Capture the cell that displays the provided text and extract its [x, y] central coordinate. 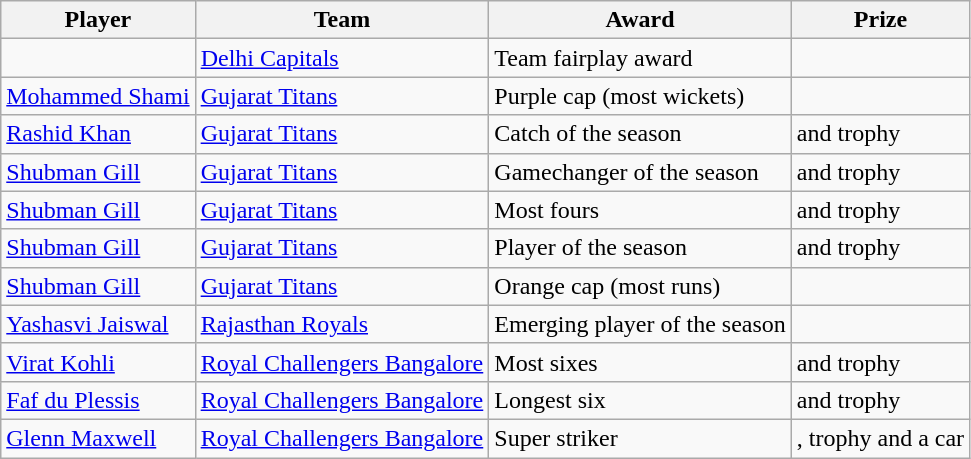
Player of the season [640, 248]
Virat Kohli [98, 362]
Team [342, 20]
Super striker [640, 438]
Rajasthan Royals [342, 324]
Prize [880, 20]
Faf du Plessis [98, 400]
Glenn Maxwell [98, 438]
Award [640, 20]
Orange cap (most runs) [640, 286]
Team fairplay award [640, 58]
Emerging player of the season [640, 324]
Player [98, 20]
Purple cap (most wickets) [640, 96]
Yashasvi Jaiswal [98, 324]
, trophy and a car [880, 438]
Rashid Khan [98, 134]
Gamechanger of the season [640, 172]
Longest six [640, 400]
Most sixes [640, 362]
Most fours [640, 210]
Mohammed Shami [98, 96]
Catch of the season [640, 134]
Delhi Capitals [342, 58]
